Extract the [x, y] coordinate from the center of the cell holding the provided text.  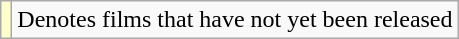
Denotes films that have not yet been released [235, 20]
